Detect which cell encompasses the target text, then output its (x, y) center coordinate. 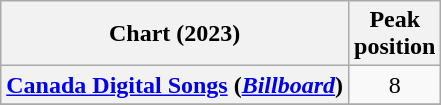
8 (395, 85)
Peakposition (395, 34)
Canada Digital Songs (Billboard) (175, 85)
Chart (2023) (175, 34)
